Pinpoint the cell where the given text exists, returning its [x, y] midpoint coordinate. 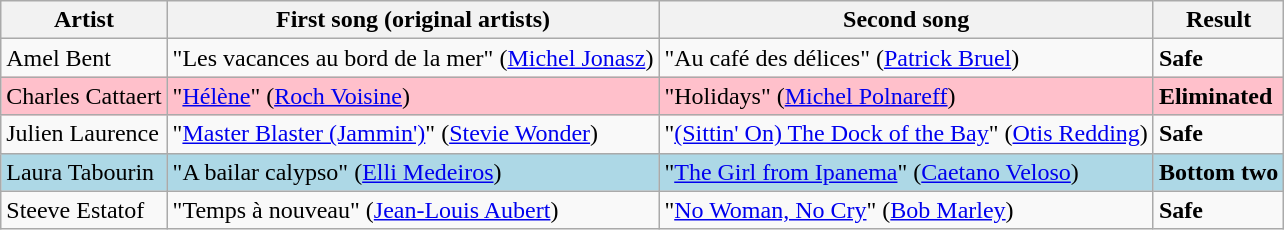
"A bailar calypso" (Elli Medeiros) [413, 172]
"Holidays" (Michel Polnareff) [906, 96]
Charles Cattaert [84, 96]
"The Girl from Ipanema" (Caetano Veloso) [906, 172]
"Temps à nouveau" (Jean-Louis Aubert) [413, 210]
Laura Tabourin [84, 172]
"(Sittin' On) The Dock of the Bay" (Otis Redding) [906, 134]
Steeve Estatof [84, 210]
Artist [84, 20]
First song (original artists) [413, 20]
Second song [906, 20]
Eliminated [1218, 96]
Bottom two [1218, 172]
"Hélène" (Roch Voisine) [413, 96]
Julien Laurence [84, 134]
"Les vacances au bord de la mer" (Michel Jonasz) [413, 58]
"No Woman, No Cry" (Bob Marley) [906, 210]
"Au café des délices" (Patrick Bruel) [906, 58]
"Master Blaster (Jammin')" (Stevie Wonder) [413, 134]
Result [1218, 20]
Amel Bent [84, 58]
